Extract the [X, Y] coordinate from the center of the cell holding the provided text.  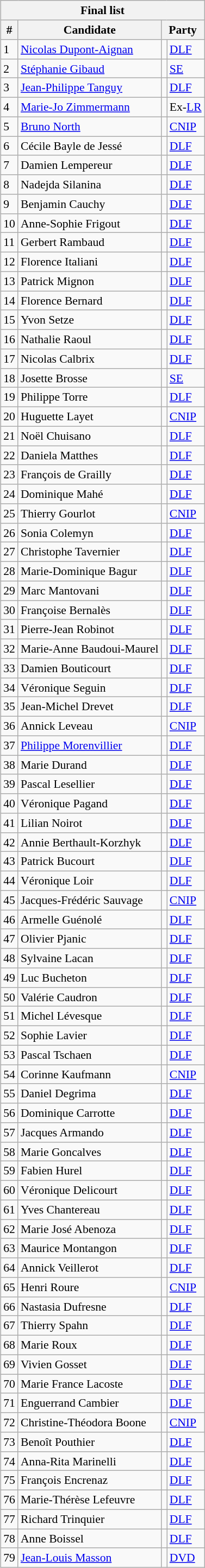
François de Grailly [90, 475]
48 [9, 958]
Marie-Thérèse Lefeuvre [90, 1500]
Enguerrand Cambier [90, 1403]
Jacques Armando [90, 1133]
Daniel Degrima [90, 1093]
Pascal Tschaen [90, 1055]
Jacques-Frédéric Sauvage [90, 900]
Josette Brosse [90, 378]
17 [9, 359]
Annick Veillerot [90, 1268]
33 [9, 668]
Marie Durand [90, 765]
73 [9, 1442]
DVD [186, 1558]
Patrick Mignon [90, 281]
65 [9, 1287]
66 [9, 1306]
52 [9, 1035]
34 [9, 687]
Philippe Torre [90, 397]
Richard Trinquier [90, 1519]
Véronique Loir [90, 881]
11 [9, 243]
Marie-Jo Zimmermann [90, 107]
59 [9, 1171]
Final list [102, 10]
Damien Bouticourt [90, 668]
53 [9, 1055]
Benjamin Cauchy [90, 204]
Luc Bucheton [90, 978]
9 [9, 204]
12 [9, 262]
Nicolas Calbrix [90, 359]
69 [9, 1364]
43 [9, 862]
40 [9, 804]
Valérie Caudron [90, 997]
72 [9, 1422]
Noël Chuisano [90, 436]
Olivier Pjanic [90, 939]
57 [9, 1133]
Thierry Spahn [90, 1326]
56 [9, 1113]
37 [9, 745]
3 [9, 88]
Thierry Gourlot [90, 514]
67 [9, 1326]
60 [9, 1190]
39 [9, 784]
Nadejda Silanina [90, 185]
38 [9, 765]
79 [9, 1558]
Dominique Mahé [90, 494]
Fabien Hurel [90, 1171]
30 [9, 610]
1 [9, 49]
71 [9, 1403]
Gerbert Rambaud [90, 243]
5 [9, 127]
Stéphanie Gibaud [90, 68]
Véronique Pagand [90, 804]
26 [9, 533]
76 [9, 1500]
Bruno North [90, 127]
19 [9, 397]
2 [9, 68]
Marie José Abenoza [90, 1229]
Christophe Tavernier [90, 552]
Anna-Rita Marinelli [90, 1461]
31 [9, 629]
Marie France Lacoste [90, 1384]
21 [9, 436]
Marie-Dominique Bagur [90, 571]
Yves Chantereau [90, 1210]
23 [9, 475]
41 [9, 823]
Lilian Noirot [90, 823]
6 [9, 146]
36 [9, 726]
54 [9, 1074]
29 [9, 591]
Christine-Théodora Boone [90, 1422]
20 [9, 416]
François Encrenaz [90, 1481]
4 [9, 107]
10 [9, 223]
68 [9, 1345]
# [9, 30]
Sylvaine Lacan [90, 958]
Ex-LR [186, 107]
Nicolas Dupont-Aignan [90, 49]
Florence Bernard [90, 301]
24 [9, 494]
55 [9, 1093]
58 [9, 1152]
61 [9, 1210]
77 [9, 1519]
Pierre-Jean Robinot [90, 629]
Huguette Layet [90, 416]
Sonia Colemyn [90, 533]
45 [9, 900]
64 [9, 1268]
13 [9, 281]
25 [9, 514]
Anne Boissel [90, 1539]
Pascal Lesellier [90, 784]
70 [9, 1384]
Benoît Pouthier [90, 1442]
63 [9, 1248]
Annie Berthault-Korzhyk [90, 842]
78 [9, 1539]
44 [9, 881]
75 [9, 1481]
Marc Mantovani [90, 591]
Nastasia Dufresne [90, 1306]
Party [183, 30]
Armelle Guénolé [90, 920]
Sophie Lavier [90, 1035]
51 [9, 1016]
14 [9, 301]
50 [9, 997]
7 [9, 165]
8 [9, 185]
Marie Roux [90, 1345]
Marie Goncalves [90, 1152]
32 [9, 649]
Yvon Setze [90, 320]
46 [9, 920]
49 [9, 978]
Cécile Bayle de Jessé [90, 146]
Patrick Bucourt [90, 862]
Dominique Carrotte [90, 1113]
74 [9, 1461]
62 [9, 1229]
Vivien Gosset [90, 1364]
Daniela Matthes [90, 456]
Candidate [90, 30]
Jean-Philippe Tanguy [90, 88]
47 [9, 939]
16 [9, 339]
18 [9, 378]
Jean-Louis Masson [90, 1558]
Henri Roure [90, 1287]
Jean-Michel Drevet [90, 707]
Véronique Delicourt [90, 1190]
Damien Lempereur [90, 165]
Annick Leveau [90, 726]
Florence Italiani [90, 262]
28 [9, 571]
Philippe Morenvillier [90, 745]
15 [9, 320]
Marie-Anne Baudoui-Maurel [90, 649]
35 [9, 707]
27 [9, 552]
Maurice Montangon [90, 1248]
Corinne Kaufmann [90, 1074]
Françoise Bernalès [90, 610]
22 [9, 456]
Véronique Seguin [90, 687]
Nathalie Raoul [90, 339]
Anne-Sophie Frigout [90, 223]
42 [9, 842]
Michel Lévesque [90, 1016]
